Return the [X, Y] coordinate for the center point of the cell that contains the specified text.  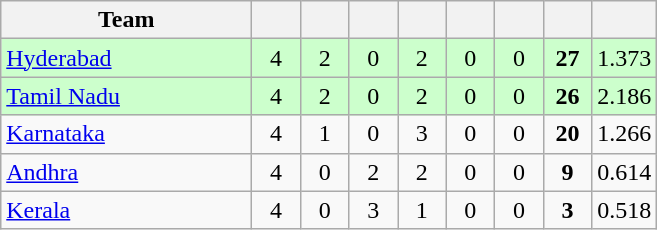
Team [126, 20]
9 [568, 172]
2.186 [624, 96]
1.266 [624, 134]
0.614 [624, 172]
20 [568, 134]
1.373 [624, 58]
Tamil Nadu [126, 96]
Karnataka [126, 134]
Andhra [126, 172]
26 [568, 96]
0.518 [624, 210]
Hyderabad [126, 58]
Kerala [126, 210]
27 [568, 58]
